Determine the (x, y) coordinate at the center of the cell enclosing the given text.  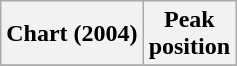
Chart (2004) (72, 34)
Peak position (189, 34)
